Output the (X, Y) coordinate of the center of the cell containing the given text.  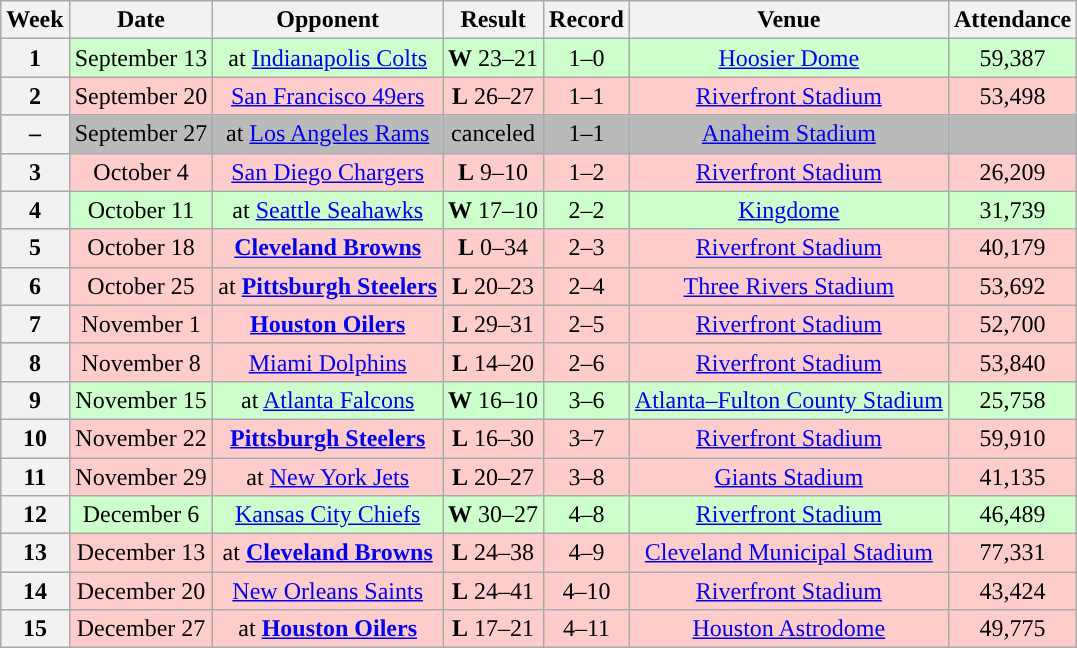
49,775 (1012, 629)
4–9 (587, 553)
26,209 (1012, 172)
1 (35, 58)
W 17–10 (494, 210)
4–11 (587, 629)
59,910 (1012, 438)
53,692 (1012, 286)
Houston Astrodome (788, 629)
L 17–21 (494, 629)
53,498 (1012, 96)
at Indianapolis Colts (328, 58)
Giants Stadium (788, 477)
October 4 (141, 172)
L 9–10 (494, 172)
1–2 (587, 172)
11 (35, 477)
40,179 (1012, 248)
L 24–38 (494, 553)
November 15 (141, 400)
Kingdome (788, 210)
at Cleveland Browns (328, 553)
Kansas City Chiefs (328, 515)
2–5 (587, 324)
L 24–41 (494, 591)
New Orleans Saints (328, 591)
Result (494, 20)
59,387 (1012, 58)
2–2 (587, 210)
77,331 (1012, 553)
12 (35, 515)
at Houston Oilers (328, 629)
Cleveland Municipal Stadium (788, 553)
September 27 (141, 134)
at Los Angeles Rams (328, 134)
Three Rivers Stadium (788, 286)
October 11 (141, 210)
Date (141, 20)
at Pittsburgh Steelers (328, 286)
46,489 (1012, 515)
San Diego Chargers (328, 172)
San Francisco 49ers (328, 96)
Atlanta–Fulton County Stadium (788, 400)
3–7 (587, 438)
4–10 (587, 591)
L 14–20 (494, 362)
6 (35, 286)
W 30–27 (494, 515)
41,135 (1012, 477)
November 22 (141, 438)
Venue (788, 20)
1–0 (587, 58)
52,700 (1012, 324)
at Atlanta Falcons (328, 400)
Miami Dolphins (328, 362)
13 (35, 553)
L 29–31 (494, 324)
December 27 (141, 629)
Pittsburgh Steelers (328, 438)
15 (35, 629)
8 (35, 362)
Anaheim Stadium (788, 134)
Cleveland Browns (328, 248)
4–8 (587, 515)
10 (35, 438)
5 (35, 248)
43,424 (1012, 591)
– (35, 134)
L 20–27 (494, 477)
W 16–10 (494, 400)
L 26–27 (494, 96)
December 6 (141, 515)
25,758 (1012, 400)
2–6 (587, 362)
December 13 (141, 553)
at New York Jets (328, 477)
3–6 (587, 400)
Record (587, 20)
2 (35, 96)
September 13 (141, 58)
October 25 (141, 286)
Hoosier Dome (788, 58)
at Seattle Seahawks (328, 210)
November 29 (141, 477)
canceled (494, 134)
2–4 (587, 286)
53,840 (1012, 362)
2–3 (587, 248)
December 20 (141, 591)
L 16–30 (494, 438)
Houston Oilers (328, 324)
4 (35, 210)
3 (35, 172)
November 1 (141, 324)
October 18 (141, 248)
W 23–21 (494, 58)
9 (35, 400)
31,739 (1012, 210)
November 8 (141, 362)
Opponent (328, 20)
Attendance (1012, 20)
September 20 (141, 96)
3–8 (587, 477)
14 (35, 591)
L 20–23 (494, 286)
Week (35, 20)
L 0–34 (494, 248)
7 (35, 324)
